Pinpoint the cell where the given text exists, returning its [X, Y] midpoint coordinate. 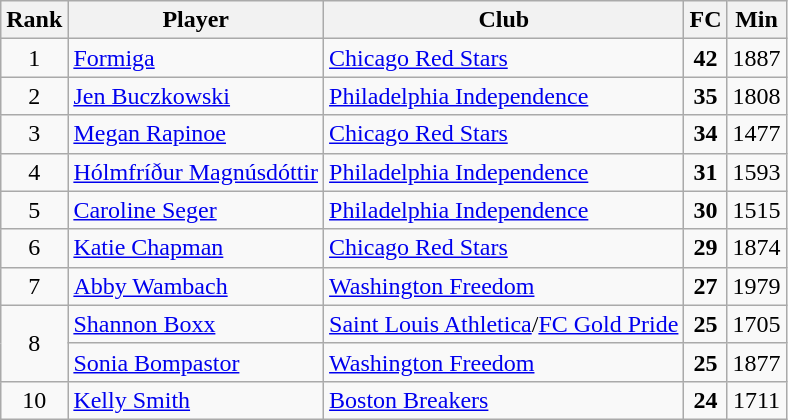
1979 [756, 286]
Shannon Boxx [196, 324]
31 [706, 172]
1887 [756, 58]
1711 [756, 400]
10 [34, 400]
1593 [756, 172]
7 [34, 286]
2 [34, 96]
29 [706, 248]
34 [706, 134]
1515 [756, 210]
4 [34, 172]
1877 [756, 362]
FC [706, 20]
27 [706, 286]
Katie Chapman [196, 248]
1477 [756, 134]
6 [34, 248]
Hólmfríður Magnúsdóttir [196, 172]
42 [706, 58]
3 [34, 134]
Formiga [196, 58]
30 [706, 210]
Player [196, 20]
Boston Breakers [504, 400]
Club [504, 20]
1808 [756, 96]
Megan Rapinoe [196, 134]
1705 [756, 324]
5 [34, 210]
1 [34, 58]
Sonia Bompastor [196, 362]
35 [706, 96]
Min [756, 20]
Abby Wambach [196, 286]
8 [34, 343]
Rank [34, 20]
24 [706, 400]
Caroline Seger [196, 210]
Saint Louis Athletica/FC Gold Pride [504, 324]
1874 [756, 248]
Jen Buczkowski [196, 96]
Kelly Smith [196, 400]
